Identify which cell holds the provided text, then report its [x, y] central coordinate. 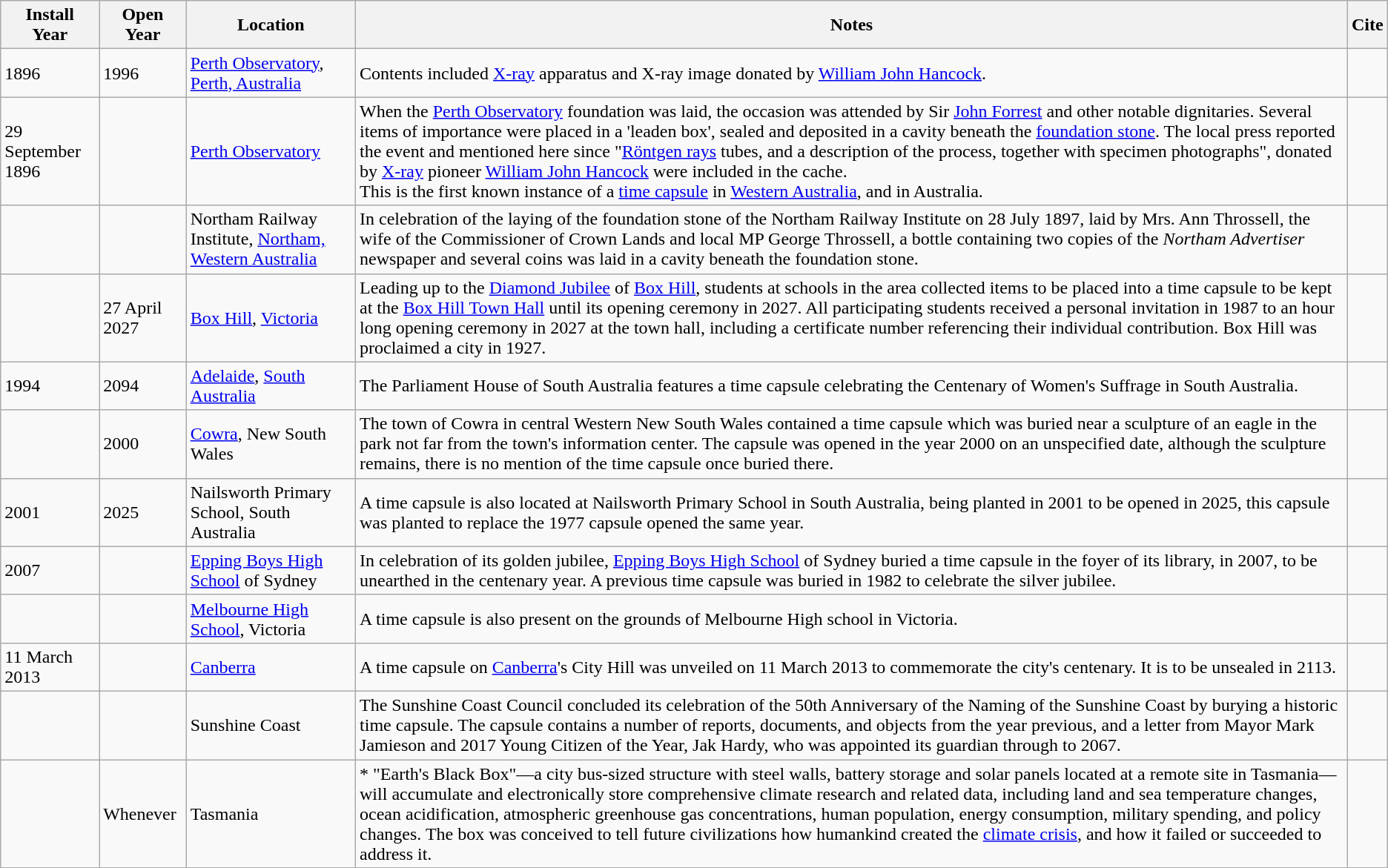
InstallYear [50, 25]
1994 [50, 385]
The Parliament House of South Australia features a time capsule celebrating the Centenary of Women's Suffrage in South Australia. [852, 385]
Whenever [143, 813]
27 April 2027 [143, 317]
Northam Railway Institute, Northam, Western Australia [271, 239]
1896 [50, 73]
Melbourne High School, Victoria [271, 618]
Perth Observatory, Perth, Australia [271, 73]
Notes [852, 25]
A time capsule on Canberra's City Hill was unveiled on 11 March 2013 to commemorate the city's centenary. It is to be unsealed in 2113. [852, 667]
Location [271, 25]
2025 [143, 512]
11 March 2013 [50, 667]
Adelaide, South Australia [271, 385]
Perth Observatory [271, 151]
Contents included X-ray apparatus and X-ray image donated by William John Hancock. [852, 73]
Epping Boys High School of Sydney [271, 571]
2000 [143, 444]
2094 [143, 385]
Box Hill, Victoria [271, 317]
1996 [143, 73]
29 September 1896 [50, 151]
2007 [50, 571]
OpenYear [143, 25]
Cite [1367, 25]
Tasmania [271, 813]
A time capsule is also present on the grounds of Melbourne High school in Victoria. [852, 618]
Canberra [271, 667]
Sunshine Coast [271, 725]
Nailsworth Primary School, South Australia [271, 512]
2001 [50, 512]
Cowra, New South Wales [271, 444]
